Locate the cell with the specified text and output its [x, y] center coordinate. 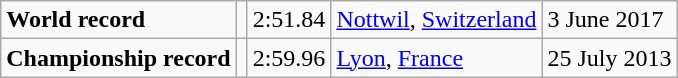
3 June 2017 [610, 20]
2:59.96 [289, 58]
Championship record [118, 58]
2:51.84 [289, 20]
Lyon, France [436, 58]
Nottwil, Switzerland [436, 20]
World record [118, 20]
25 July 2013 [610, 58]
